Identify which cell holds the provided text, then report its [X, Y] central coordinate. 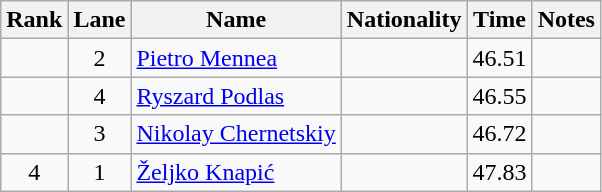
Notes [566, 20]
46.55 [500, 96]
47.83 [500, 172]
2 [100, 58]
Lane [100, 20]
Nationality [404, 20]
46.51 [500, 58]
Name [236, 20]
Nikolay Chernetskiy [236, 134]
Pietro Mennea [236, 58]
Ryszard Podlas [236, 96]
46.72 [500, 134]
Željko Knapić [236, 172]
1 [100, 172]
3 [100, 134]
Time [500, 20]
Rank [34, 20]
